Capture the cell that displays the provided text and extract its (x, y) central coordinate. 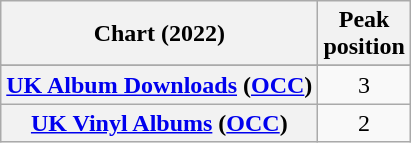
UK Album Downloads (OCC) (160, 85)
Peakposition (364, 34)
3 (364, 85)
Chart (2022) (160, 34)
2 (364, 123)
UK Vinyl Albums (OCC) (160, 123)
